Detect which cell encompasses the target text, then output its (x, y) center coordinate. 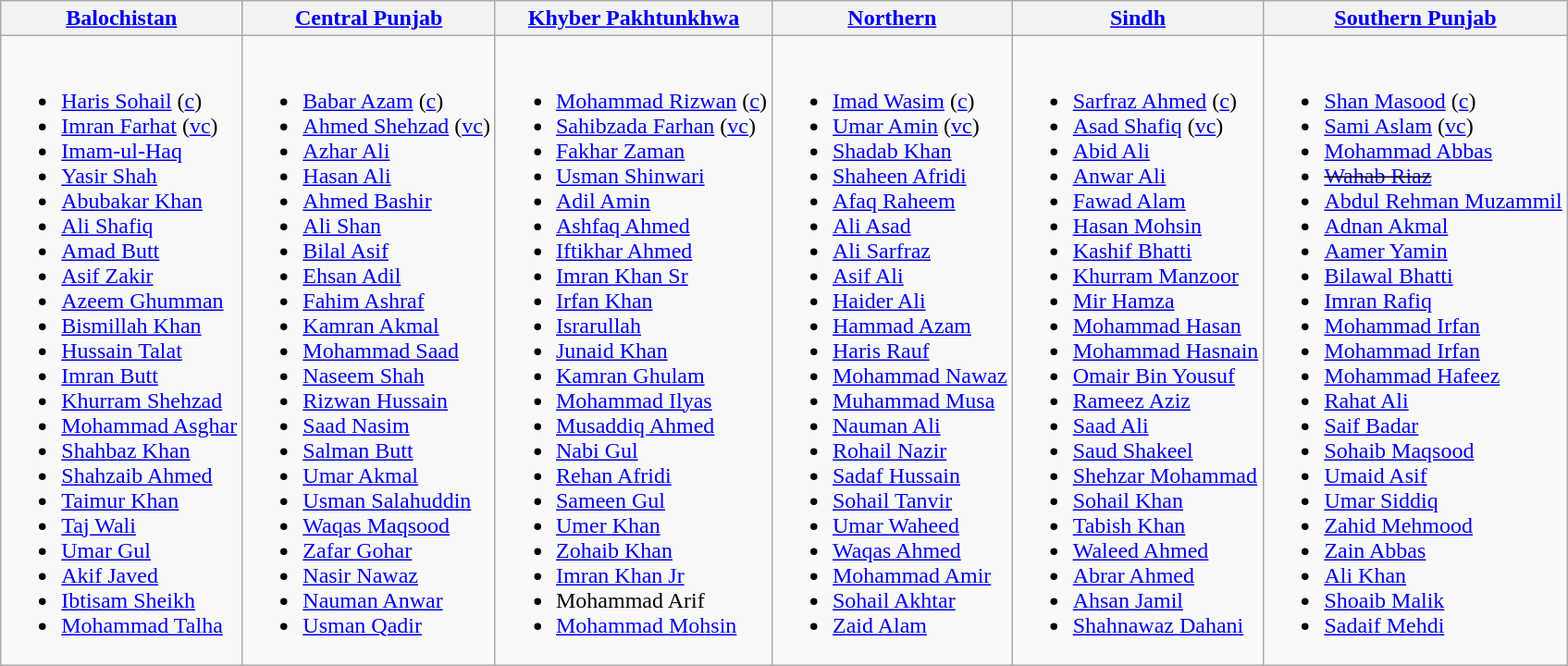
Khyber Pakhtunkhwa (633, 18)
Sindh (1138, 18)
Balochistan (122, 18)
Central Punjab (369, 18)
Northern (892, 18)
Southern Punjab (1415, 18)
